Detect which cell encompasses the target text, then output its [X, Y] center coordinate. 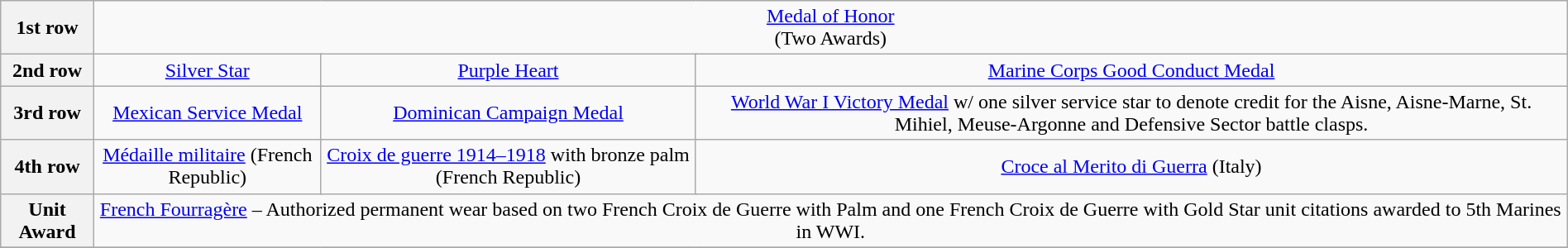
Mexican Service Medal [207, 112]
Croix de guerre 1914–1918 with bronze palm (French Republic) [508, 167]
3rd row [48, 112]
Médaille militaire (French Republic) [207, 167]
Marine Corps Good Conduct Medal [1131, 70]
Medal of Honor(Two Awards) [830, 28]
Silver Star [207, 70]
Unit Award [48, 220]
Purple Heart [508, 70]
1st row [48, 28]
Dominican Campaign Medal [508, 112]
4th row [48, 167]
2nd row [48, 70]
Croce al Merito di Guerra (Italy) [1131, 167]
